Pinpoint the cell where the given text exists, returning its (x, y) midpoint coordinate. 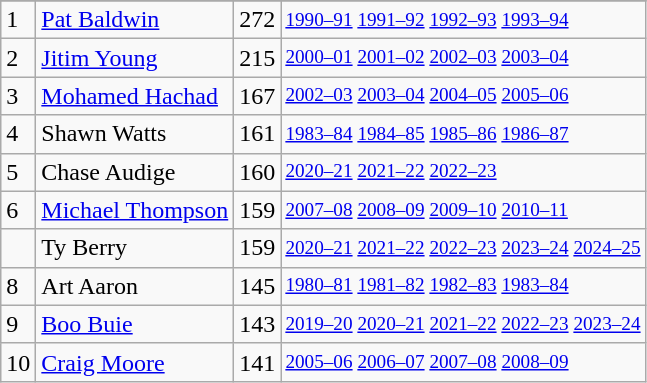
1983–84 1984–85 1985–86 1986–87 (463, 134)
141 (258, 362)
Ty Berry (135, 248)
2005–06 2006–07 2007–08 2008–09 (463, 362)
Art Aaron (135, 286)
6 (18, 210)
161 (258, 134)
4 (18, 134)
160 (258, 172)
1990–91 1991–92 1992–93 1993–94 (463, 20)
1980–81 1981–82 1982–83 1983–84 (463, 286)
Boo Buie (135, 324)
10 (18, 362)
272 (258, 20)
9 (18, 324)
2002–03 2003–04 2004–05 2005–06 (463, 96)
Craig Moore (135, 362)
Mohamed Hachad (135, 96)
1 (18, 20)
145 (258, 286)
2000–01 2001–02 2002–03 2003–04 (463, 58)
2020–21 2021–22 2022–23 (463, 172)
8 (18, 286)
Shawn Watts (135, 134)
Michael Thompson (135, 210)
167 (258, 96)
Pat Baldwin (135, 20)
3 (18, 96)
2 (18, 58)
215 (258, 58)
Jitim Young (135, 58)
2020–21 2021–22 2022–23 2023–24 2024–25 (463, 248)
143 (258, 324)
2007–08 2008–09 2009–10 2010–11 (463, 210)
5 (18, 172)
2019–20 2020–21 2021–22 2022–23 2023–24 (463, 324)
Chase Audige (135, 172)
